From the cell containing the given text, extract its center point as (X, Y) coordinate. 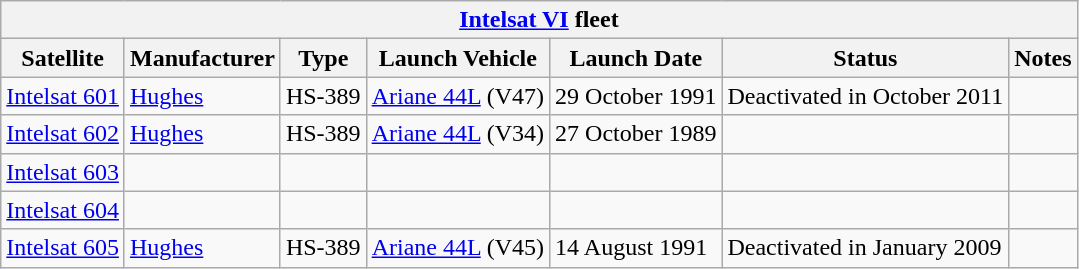
Deactivated in October 2011 (866, 96)
27 October 1989 (636, 134)
29 October 1991 (636, 96)
Type (323, 58)
Manufacturer (202, 58)
Notes (1043, 58)
Ariane 44L (V47) (458, 96)
Status (866, 58)
Ariane 44L (V34) (458, 134)
Satellite (63, 58)
Intelsat 602 (63, 134)
Intelsat 604 (63, 210)
Launch Date (636, 58)
Launch Vehicle (458, 58)
14 August 1991 (636, 248)
Intelsat 605 (63, 248)
Intelsat 601 (63, 96)
Deactivated in January 2009 (866, 248)
Intelsat 603 (63, 172)
Ariane 44L (V45) (458, 248)
Intelsat VI fleet (539, 20)
